Return (x, y) of the center of cell containing provided text 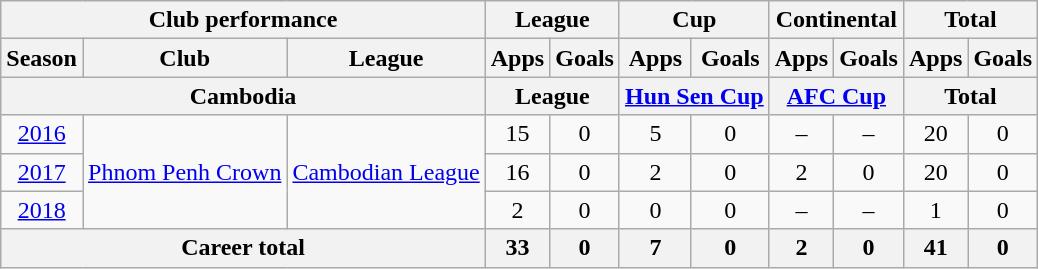
Season (42, 58)
AFC Cup (836, 96)
33 (517, 248)
Club (184, 58)
41 (935, 248)
5 (655, 134)
Cambodia (243, 96)
7 (655, 248)
15 (517, 134)
Club performance (243, 20)
2016 (42, 134)
Cambodian League (386, 172)
Cup (694, 20)
2018 (42, 210)
1 (935, 210)
16 (517, 172)
Phnom Penh Crown (184, 172)
Continental (836, 20)
Hun Sen Cup (694, 96)
Career total (243, 248)
2017 (42, 172)
